Locate the cell with the specified text and output its (x, y) center coordinate. 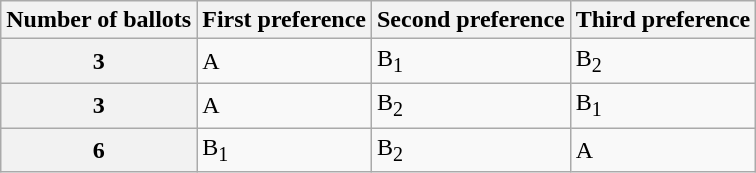
6 (99, 150)
Number of ballots (99, 20)
Third preference (662, 20)
Second preference (470, 20)
First preference (284, 20)
